Identify which cell holds the provided text, then report its [X, Y] central coordinate. 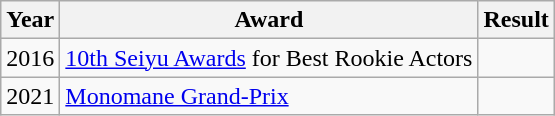
Monomane Grand-Prix [269, 96]
2016 [30, 58]
Result [516, 20]
Award [269, 20]
2021 [30, 96]
10th Seiyu Awards for Best Rookie Actors [269, 58]
Year [30, 20]
